Determine the [x, y] coordinate at the center of the cell enclosing the given text.  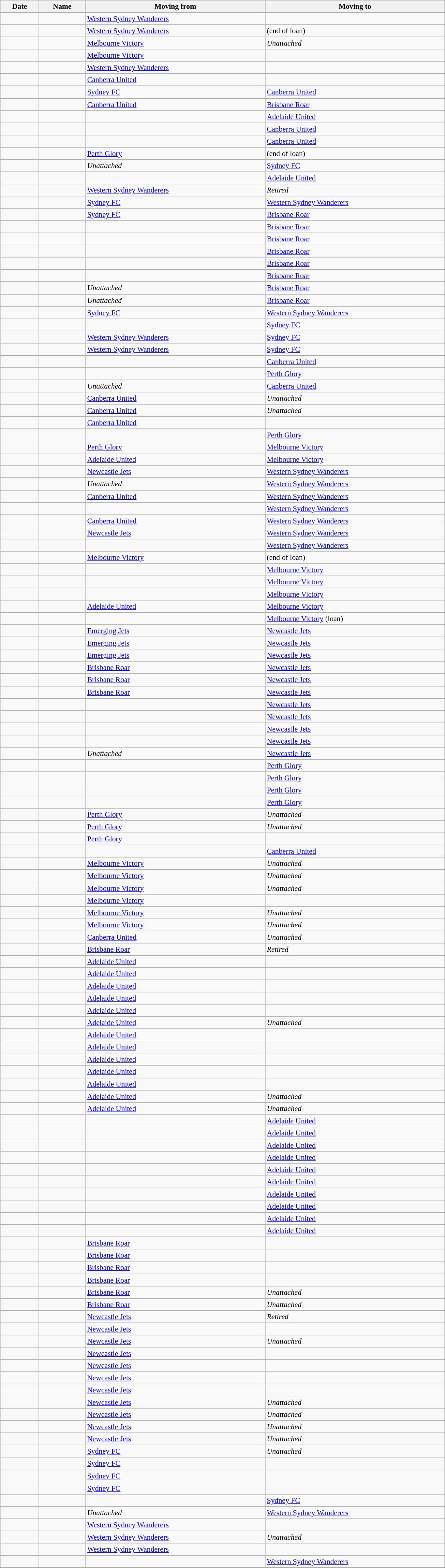
Melbourne Victory (loan) [355, 619]
Date [20, 7]
Moving to [355, 7]
Moving from [175, 7]
Name [62, 7]
